Scan for the cell matching the given text and deliver its [x, y] coordinate at center. 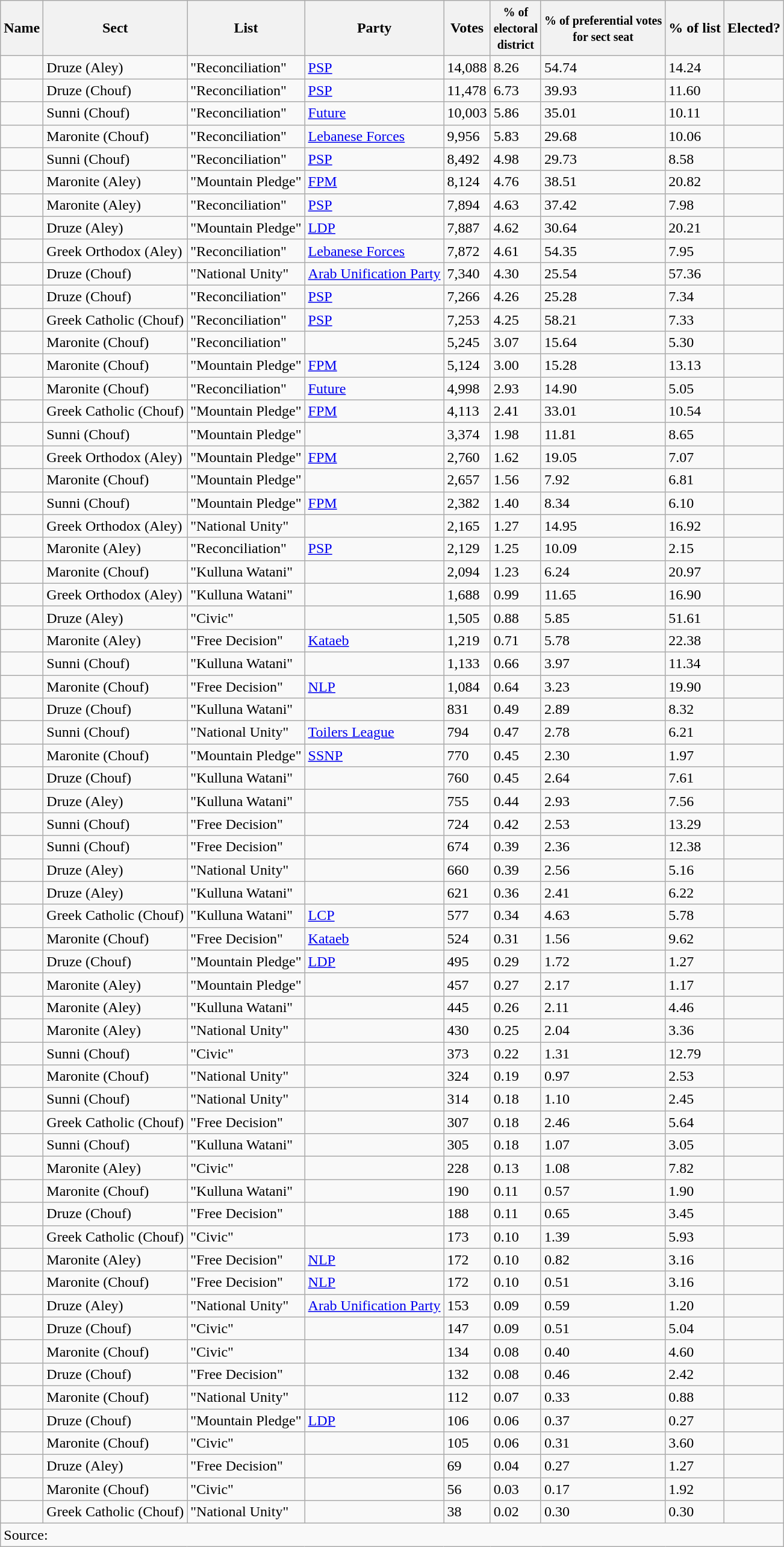
4.61 [515, 251]
153 [467, 1305]
3.23 [603, 686]
2,382 [467, 503]
314 [467, 1099]
831 [467, 710]
2.45 [695, 1099]
2,760 [467, 457]
6.22 [695, 893]
307 [467, 1122]
58.21 [603, 320]
2.78 [603, 733]
5.30 [695, 343]
7,872 [467, 251]
22.38 [695, 640]
57.36 [695, 273]
1.97 [695, 755]
19.05 [603, 457]
7.33 [695, 320]
1.08 [603, 1168]
0.44 [515, 801]
2.56 [603, 870]
4.30 [515, 273]
4.60 [695, 1351]
14.90 [603, 389]
1,688 [467, 595]
5.85 [603, 617]
Party [375, 28]
10.09 [603, 549]
Toilers League [375, 733]
20.21 [695, 228]
2.64 [603, 778]
20.82 [695, 182]
106 [467, 1420]
3.07 [515, 343]
3.05 [695, 1145]
1.31 [603, 1054]
11,478 [467, 90]
10,003 [467, 113]
% of preferential votesfor sect seat [603, 28]
1,219 [467, 640]
Name [22, 28]
5.93 [695, 1237]
Sect [116, 28]
5.04 [695, 1328]
7,266 [467, 296]
134 [467, 1351]
495 [467, 961]
1.07 [603, 1145]
11.34 [695, 663]
1.72 [603, 961]
0.37 [603, 1420]
0.57 [603, 1191]
12.79 [695, 1054]
1,505 [467, 617]
1.92 [695, 1489]
15.64 [603, 343]
3.60 [695, 1443]
0.13 [515, 1168]
1.17 [695, 984]
6.81 [695, 480]
0.59 [603, 1305]
2,129 [467, 549]
25.28 [603, 296]
1.98 [515, 434]
3.45 [695, 1214]
6.21 [695, 733]
760 [467, 778]
4,998 [467, 389]
1.62 [515, 457]
305 [467, 1145]
6.24 [603, 572]
11.65 [603, 595]
0.65 [603, 1214]
7.56 [695, 801]
0.19 [515, 1077]
1.40 [515, 503]
0.29 [515, 961]
9,956 [467, 136]
7.82 [695, 1168]
20.97 [695, 572]
10.06 [695, 136]
2.42 [695, 1374]
5.05 [695, 389]
SSNP [375, 755]
38.51 [603, 182]
5.86 [515, 113]
132 [467, 1374]
0.26 [515, 1007]
7.95 [695, 251]
105 [467, 1443]
188 [467, 1214]
1.90 [695, 1191]
37.42 [603, 205]
13.29 [695, 824]
4.26 [515, 296]
0.49 [515, 710]
10.54 [695, 411]
51.61 [695, 617]
13.13 [695, 366]
2.89 [603, 710]
0.04 [515, 1466]
3,374 [467, 434]
660 [467, 870]
16.92 [695, 526]
9.62 [695, 939]
0.17 [603, 1489]
190 [467, 1191]
3.36 [695, 1030]
2,094 [467, 572]
1.25 [515, 549]
577 [467, 916]
15.28 [603, 366]
4.46 [695, 1007]
445 [467, 1007]
7.98 [695, 205]
5,124 [467, 366]
112 [467, 1397]
7.92 [603, 480]
7.34 [695, 296]
0.99 [515, 595]
54.74 [603, 67]
4,113 [467, 411]
0.64 [515, 686]
8,492 [467, 159]
4.25 [515, 320]
770 [467, 755]
Elected? [754, 28]
0.33 [603, 1397]
16.90 [695, 595]
2.17 [603, 984]
755 [467, 801]
0.46 [603, 1374]
621 [467, 893]
5.16 [695, 870]
30.64 [603, 228]
2,657 [467, 480]
% ofelectoraldistrict [515, 28]
524 [467, 939]
1.39 [603, 1237]
0.97 [603, 1077]
2.30 [603, 755]
0.07 [515, 1397]
7,887 [467, 228]
3.97 [603, 663]
35.01 [603, 113]
25.54 [603, 273]
0.42 [515, 824]
7,340 [467, 273]
0.71 [515, 640]
% of list [695, 28]
39.93 [603, 90]
1.20 [695, 1305]
2.11 [603, 1007]
5,245 [467, 343]
6.10 [695, 503]
1.23 [515, 572]
7,253 [467, 320]
11.81 [603, 434]
54.35 [603, 251]
373 [467, 1054]
1,084 [467, 686]
430 [467, 1030]
0.36 [515, 893]
173 [467, 1237]
0.34 [515, 916]
4.62 [515, 228]
6.73 [515, 90]
794 [467, 733]
LCP [375, 916]
724 [467, 824]
10.11 [695, 113]
2.15 [695, 549]
8.58 [695, 159]
29.73 [603, 159]
4.98 [515, 159]
11.60 [695, 90]
12.38 [695, 847]
5.64 [695, 1122]
19.90 [695, 686]
56 [467, 1489]
457 [467, 984]
0.25 [515, 1030]
0.02 [515, 1512]
0.03 [515, 1489]
324 [467, 1077]
29.68 [603, 136]
Votes [467, 28]
8.65 [695, 434]
7.07 [695, 457]
0.82 [603, 1260]
Source: [393, 1535]
0.47 [515, 733]
674 [467, 847]
14,088 [467, 67]
69 [467, 1466]
5.83 [515, 136]
0.22 [515, 1054]
1.10 [603, 1099]
0.40 [603, 1351]
14.95 [603, 526]
8,124 [467, 182]
8.34 [603, 503]
2.04 [603, 1030]
14.24 [695, 67]
228 [467, 1168]
1,133 [467, 663]
38 [467, 1512]
8.26 [515, 67]
0.66 [515, 663]
2.36 [603, 847]
2.46 [603, 1122]
33.01 [603, 411]
147 [467, 1328]
3.00 [515, 366]
8.32 [695, 710]
7,894 [467, 205]
4.76 [515, 182]
7.61 [695, 778]
2,165 [467, 526]
List [246, 28]
